Return the [x, y] coordinate for the center point of the cell that contains the specified text.  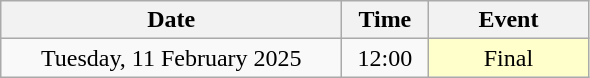
Tuesday, 11 February 2025 [172, 58]
12:00 [385, 58]
Event [508, 20]
Time [385, 20]
Date [172, 20]
Final [508, 58]
